Search for the cell housing the specified text and yield its [X, Y] center coordinate. 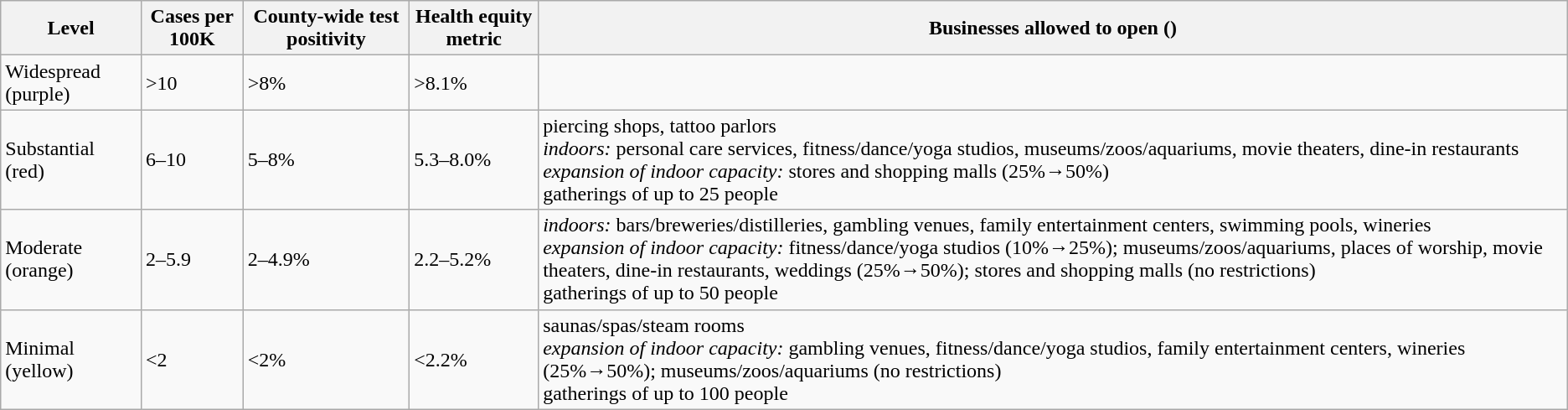
<2.2% [474, 359]
County-wide test positivity [327, 29]
Substantial (red) [71, 159]
<2 [192, 359]
2–5.9 [192, 260]
Minimal (yellow) [71, 359]
Cases per 100K [192, 29]
>8.1% [474, 82]
2.2–5.2% [474, 260]
Businesses allowed to open () [1054, 29]
2–4.9% [327, 260]
<2% [327, 359]
Level [71, 29]
Health equity metric [474, 29]
6–10 [192, 159]
Widespread (purple) [71, 82]
5.3–8.0% [474, 159]
>8% [327, 82]
>10 [192, 82]
5–8% [327, 159]
Moderate (orange) [71, 260]
